Determine the [x, y] coordinate at the center of the cell enclosing the given text.  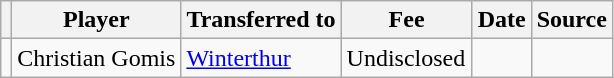
Source [572, 20]
Transferred to [261, 20]
Fee [406, 20]
Undisclosed [406, 58]
Winterthur [261, 58]
Christian Gomis [96, 58]
Date [502, 20]
Player [96, 20]
